Provide the (x, y) coordinate of the cell's center where the given text is located.  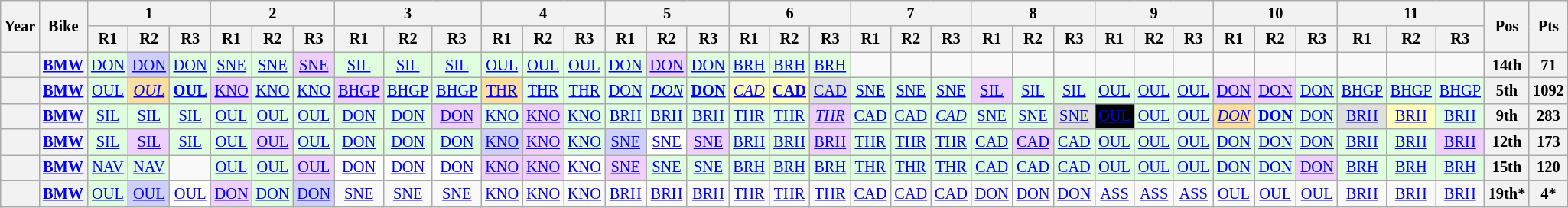
5th (1507, 90)
2 (273, 13)
173 (1548, 142)
12th (1507, 142)
19th* (1507, 193)
14th (1507, 65)
283 (1548, 116)
1092 (1548, 90)
6 (789, 13)
10 (1276, 13)
7 (911, 13)
9 (1153, 13)
4* (1548, 193)
1 (149, 13)
11 (1411, 13)
71 (1548, 65)
3 (408, 13)
15th (1507, 167)
120 (1548, 167)
Pos (1507, 26)
Year (20, 26)
9th (1507, 116)
Pts (1548, 26)
8 (1033, 13)
5 (667, 13)
Bike (63, 26)
4 (543, 13)
